Scan for the cell matching the given text and deliver its (X, Y) coordinate at center. 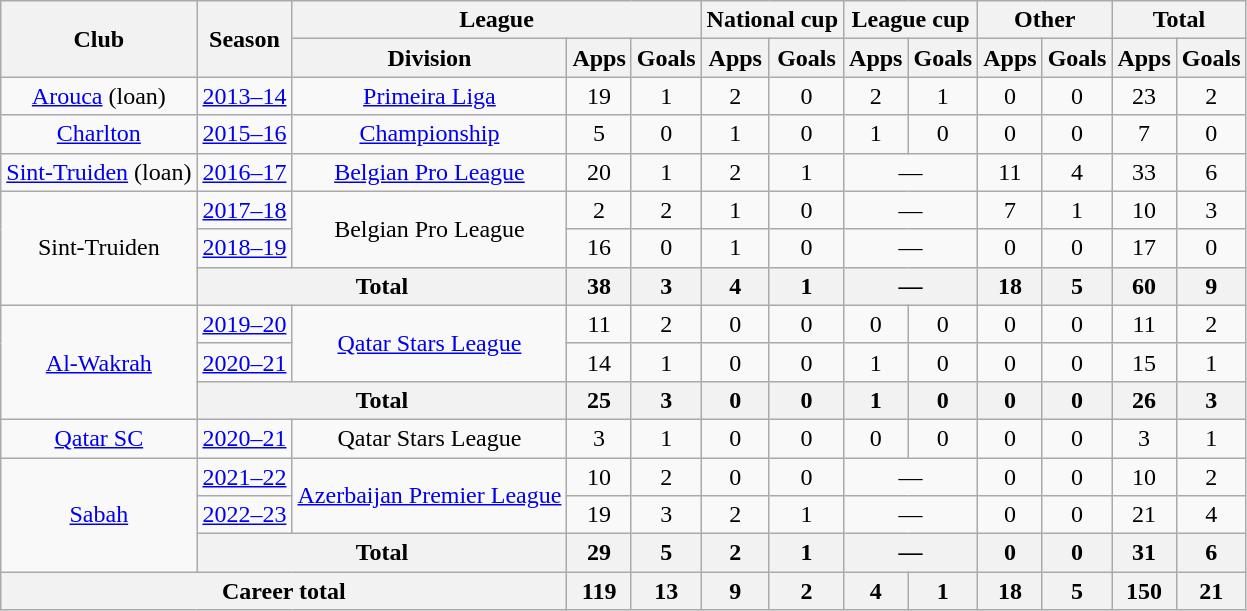
23 (1144, 96)
119 (599, 591)
31 (1144, 553)
2015–16 (244, 134)
60 (1144, 286)
Sint-Truiden (loan) (99, 172)
2013–14 (244, 96)
2021–22 (244, 477)
20 (599, 172)
2018–19 (244, 248)
150 (1144, 591)
Qatar SC (99, 438)
2022–23 (244, 515)
25 (599, 400)
2017–18 (244, 210)
Career total (284, 591)
13 (666, 591)
2019–20 (244, 324)
Other (1045, 20)
Club (99, 39)
Charlton (99, 134)
38 (599, 286)
15 (1144, 362)
26 (1144, 400)
National cup (772, 20)
Azerbaijan Premier League (430, 496)
16 (599, 248)
29 (599, 553)
League cup (911, 20)
17 (1144, 248)
Primeira Liga (430, 96)
Sint-Truiden (99, 248)
14 (599, 362)
Division (430, 58)
Season (244, 39)
League (496, 20)
33 (1144, 172)
Al-Wakrah (99, 362)
Sabah (99, 515)
Arouca (loan) (99, 96)
Championship (430, 134)
2016–17 (244, 172)
